Identify which cell holds the provided text, then report its (x, y) central coordinate. 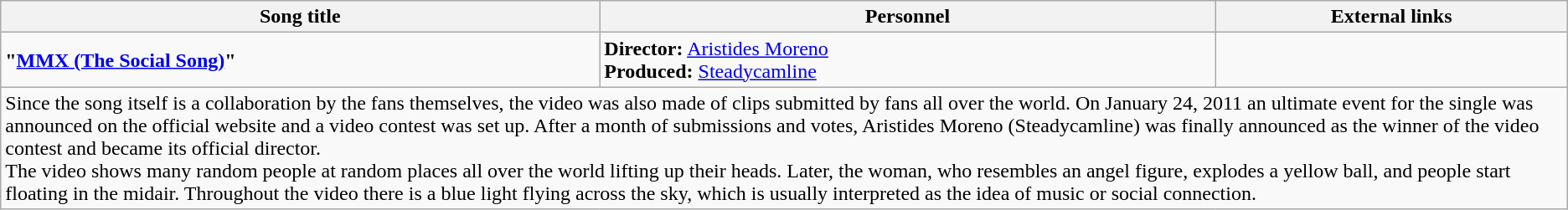
External links (1391, 17)
Director: Aristides Moreno Produced: Steadycamline (908, 60)
Personnel (908, 17)
Song title (300, 17)
"MMX (The Social Song)" (300, 60)
